From the cell containing the given text, extract its center point as [X, Y] coordinate. 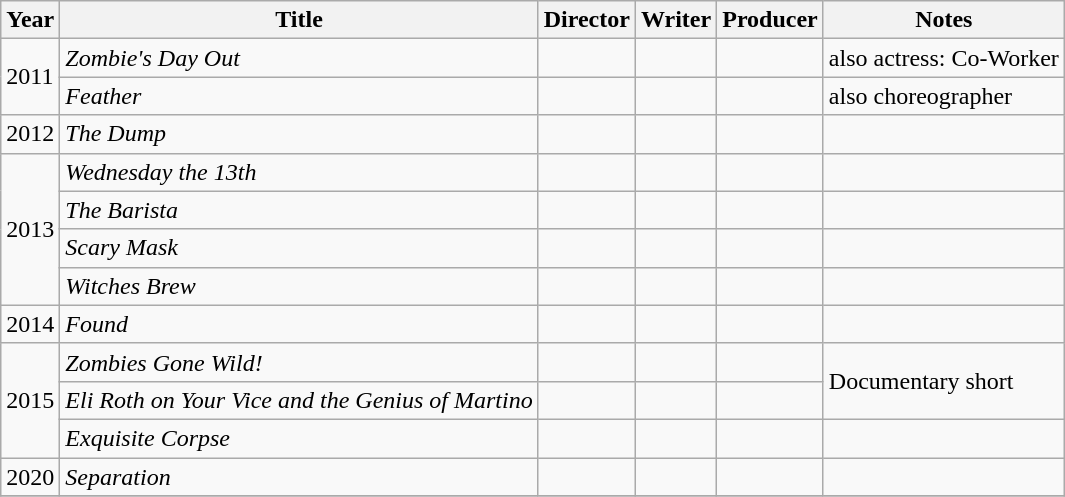
Zombies Gone Wild! [299, 362]
also choreographer [944, 96]
2015 [30, 400]
Witches Brew [299, 286]
The Dump [299, 134]
Writer [676, 20]
Wednesday the 13th [299, 172]
Exquisite Corpse [299, 438]
Feather [299, 96]
Separation [299, 477]
2013 [30, 229]
Title [299, 20]
The Barista [299, 210]
Zombie's Day Out [299, 58]
Year [30, 20]
Eli Roth on Your Vice and the Genius of Martino [299, 400]
Notes [944, 20]
Documentary short [944, 381]
2014 [30, 324]
2020 [30, 477]
2012 [30, 134]
Director [586, 20]
Found [299, 324]
2011 [30, 77]
also actress: Co-Worker [944, 58]
Scary Mask [299, 248]
Producer [770, 20]
